Locate the cell with the specified text and output its (X, Y) center coordinate. 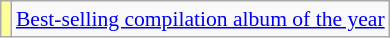
Best-selling compilation album of the year (200, 19)
